For the text-containing cell, return its midpoint in (x, y) coordinate format. 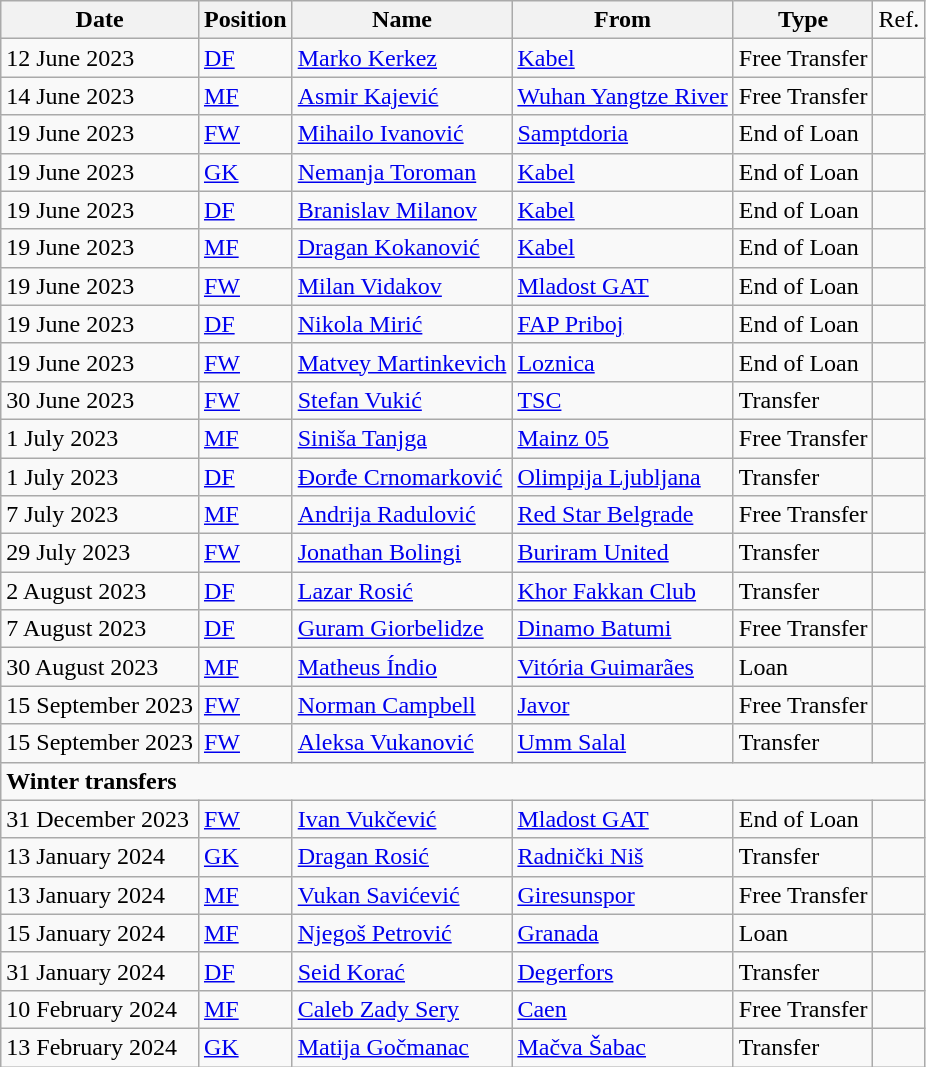
30 August 2023 (100, 667)
Lazar Rosić (402, 591)
FAP Priboj (622, 324)
Matija Gočmanac (402, 1047)
10 February 2024 (100, 1009)
Vitória Guimarães (622, 667)
Loznica (622, 362)
Jonathan Bolingi (402, 553)
Winter transfers (463, 781)
From (622, 20)
31 December 2023 (100, 819)
Dinamo Batumi (622, 629)
Giresunspor (622, 895)
Buriram United (622, 553)
29 July 2023 (100, 553)
Umm Salal (622, 743)
13 February 2024 (100, 1047)
Radnički Niš (622, 857)
Granada (622, 933)
Red Star Belgrade (622, 515)
Caen (622, 1009)
Name (402, 20)
15 January 2024 (100, 933)
14 June 2023 (100, 96)
Matvey Martinkevich (402, 362)
Samptdoria (622, 134)
2 August 2023 (100, 591)
Javor (622, 705)
Ivan Vukčević (402, 819)
Matheus Índio (402, 667)
Vukan Savićević (402, 895)
Marko Kerkez (402, 58)
Siniša Tanjga (402, 438)
Branislav Milanov (402, 210)
Aleksa Vukanović (402, 743)
Njegoš Petrović (402, 933)
Wuhan Yangtze River (622, 96)
Olimpija Ljubljana (622, 477)
Mainz 05 (622, 438)
Andrija Radulović (402, 515)
Nemanja Toroman (402, 172)
Dragan Kokanović (402, 248)
Nikola Mirić (402, 324)
TSC (622, 400)
Mačva Šabac (622, 1047)
12 June 2023 (100, 58)
Khor Fakkan Club (622, 591)
31 January 2024 (100, 971)
Asmir Kajević (402, 96)
Đorđe Crnomarković (402, 477)
Date (100, 20)
Type (803, 20)
30 June 2023 (100, 400)
Ref. (899, 20)
Milan Vidakov (402, 286)
Stefan Vukić (402, 400)
7 July 2023 (100, 515)
7 August 2023 (100, 629)
Norman Campbell (402, 705)
Position (245, 20)
Seid Korać (402, 971)
Caleb Zady Sery (402, 1009)
Dragan Rosić (402, 857)
Degerfors (622, 971)
Guram Giorbelidze (402, 629)
Mihailo Ivanović (402, 134)
